Determine the (X, Y) coordinate at the center of the cell enclosing the given text.  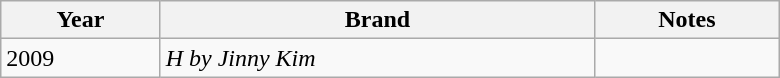
H by Jinny Kim (378, 58)
Brand (378, 20)
2009 (80, 58)
Notes (688, 20)
Year (80, 20)
